Output the (X, Y) coordinate of the center of the cell containing the given text.  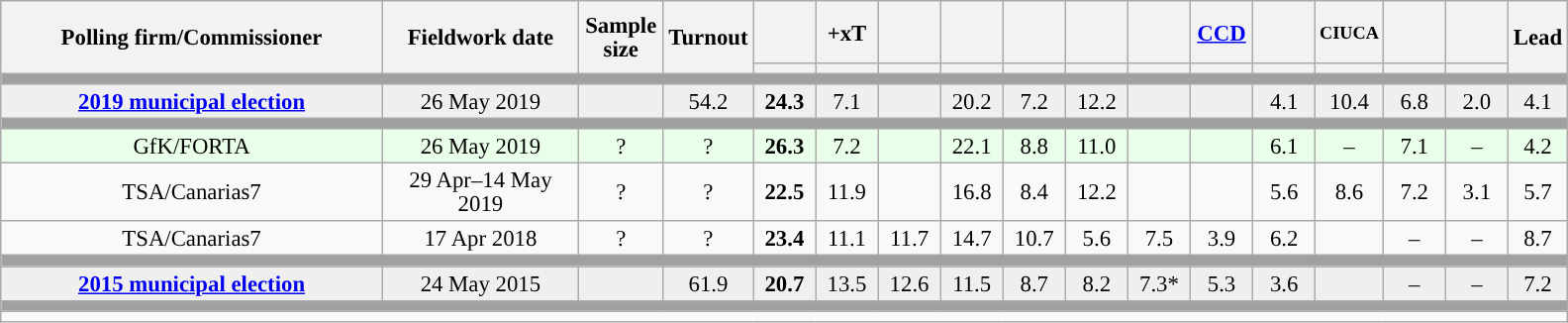
Polling firm/Commissioner (192, 38)
8.6 (1350, 192)
3.1 (1477, 192)
Sample size (621, 38)
3.6 (1285, 283)
24.3 (784, 101)
11.5 (972, 283)
11.1 (847, 240)
CIUCA (1350, 32)
6.1 (1285, 147)
23.4 (784, 240)
22.1 (972, 147)
2019 municipal election (192, 101)
26.3 (784, 147)
20.7 (784, 283)
5.7 (1537, 192)
14.7 (972, 240)
6.2 (1285, 240)
7.3* (1158, 283)
+xT (847, 32)
29 Apr–14 May 2019 (480, 192)
6.8 (1414, 101)
2015 municipal election (192, 283)
Lead (1537, 38)
7.5 (1158, 240)
8.4 (1033, 192)
10.7 (1033, 240)
13.5 (847, 283)
4.2 (1537, 147)
22.5 (784, 192)
11.0 (1097, 147)
5.3 (1222, 283)
12.6 (909, 283)
CCD (1222, 32)
3.9 (1222, 240)
8.2 (1097, 283)
2.0 (1477, 101)
10.4 (1350, 101)
11.9 (847, 192)
54.2 (709, 101)
GfK/FORTA (192, 147)
Fieldwork date (480, 38)
17 Apr 2018 (480, 240)
8.8 (1033, 147)
61.9 (709, 283)
11.7 (909, 240)
16.8 (972, 192)
Turnout (709, 38)
20.2 (972, 101)
24 May 2015 (480, 283)
